Capture the cell that displays the provided text and extract its [X, Y] central coordinate. 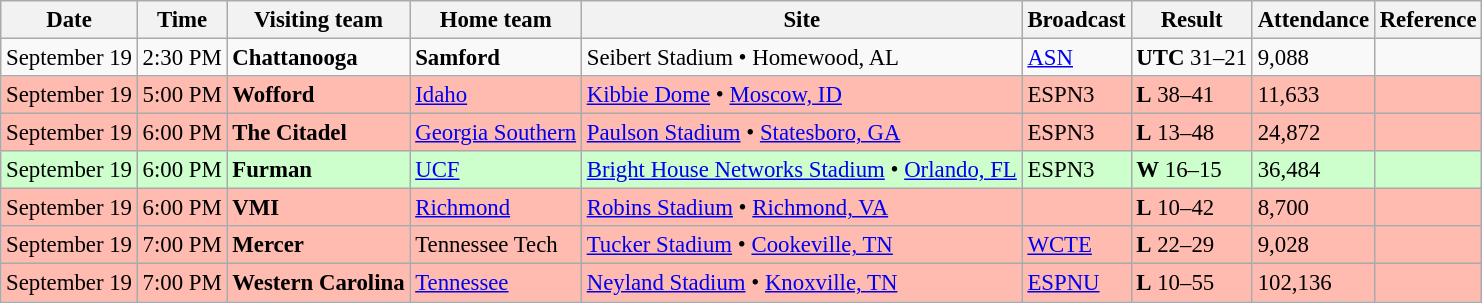
Site [802, 20]
Furman [318, 170]
Result [1192, 20]
W 16–15 [1192, 170]
UCF [496, 170]
Samford [496, 58]
Date [69, 20]
ESPNU [1076, 283]
UTC 31–21 [1192, 58]
Paulson Stadium • Statesboro, GA [802, 133]
Seibert Stadium • Homewood, AL [802, 58]
Kibbie Dome • Moscow, ID [802, 95]
Mercer [318, 245]
VMI [318, 208]
Wofford [318, 95]
9,088 [1313, 58]
Broadcast [1076, 20]
WCTE [1076, 245]
Idaho [496, 95]
Tennessee [496, 283]
L 10–42 [1192, 208]
24,872 [1313, 133]
Bright House Networks Stadium • Orlando, FL [802, 170]
102,136 [1313, 283]
36,484 [1313, 170]
The Citadel [318, 133]
Richmond [496, 208]
L 10–55 [1192, 283]
9,028 [1313, 245]
ASN [1076, 58]
Time [182, 20]
Home team [496, 20]
11,633 [1313, 95]
Neyland Stadium • Knoxville, TN [802, 283]
Georgia Southern [496, 133]
Robins Stadium • Richmond, VA [802, 208]
L 13–48 [1192, 133]
L 22–29 [1192, 245]
Visiting team [318, 20]
Tennessee Tech [496, 245]
Attendance [1313, 20]
Western Carolina [318, 283]
8,700 [1313, 208]
L 38–41 [1192, 95]
5:00 PM [182, 95]
Tucker Stadium • Cookeville, TN [802, 245]
2:30 PM [182, 58]
Chattanooga [318, 58]
Reference [1428, 20]
